Find where the given text appears and provide that cell's center as (X, Y) coordinate. 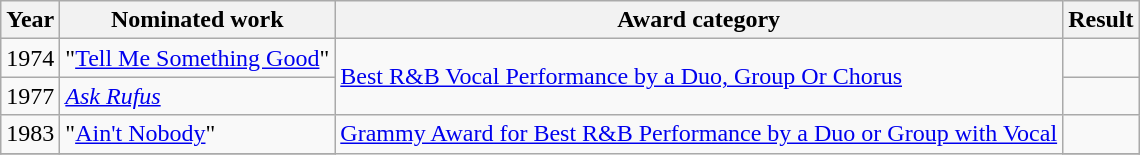
1983 (30, 134)
Award category (699, 20)
Best R&B Vocal Performance by a Duo, Group Or Chorus (699, 77)
1974 (30, 58)
"Ain't Nobody" (198, 134)
"Tell Me Something Good" (198, 58)
Nominated work (198, 20)
Result (1101, 20)
Ask Rufus (198, 96)
1977 (30, 96)
Year (30, 20)
Grammy Award for Best R&B Performance by a Duo or Group with Vocal (699, 134)
